Detect which cell encompasses the target text, then output its [X, Y] center coordinate. 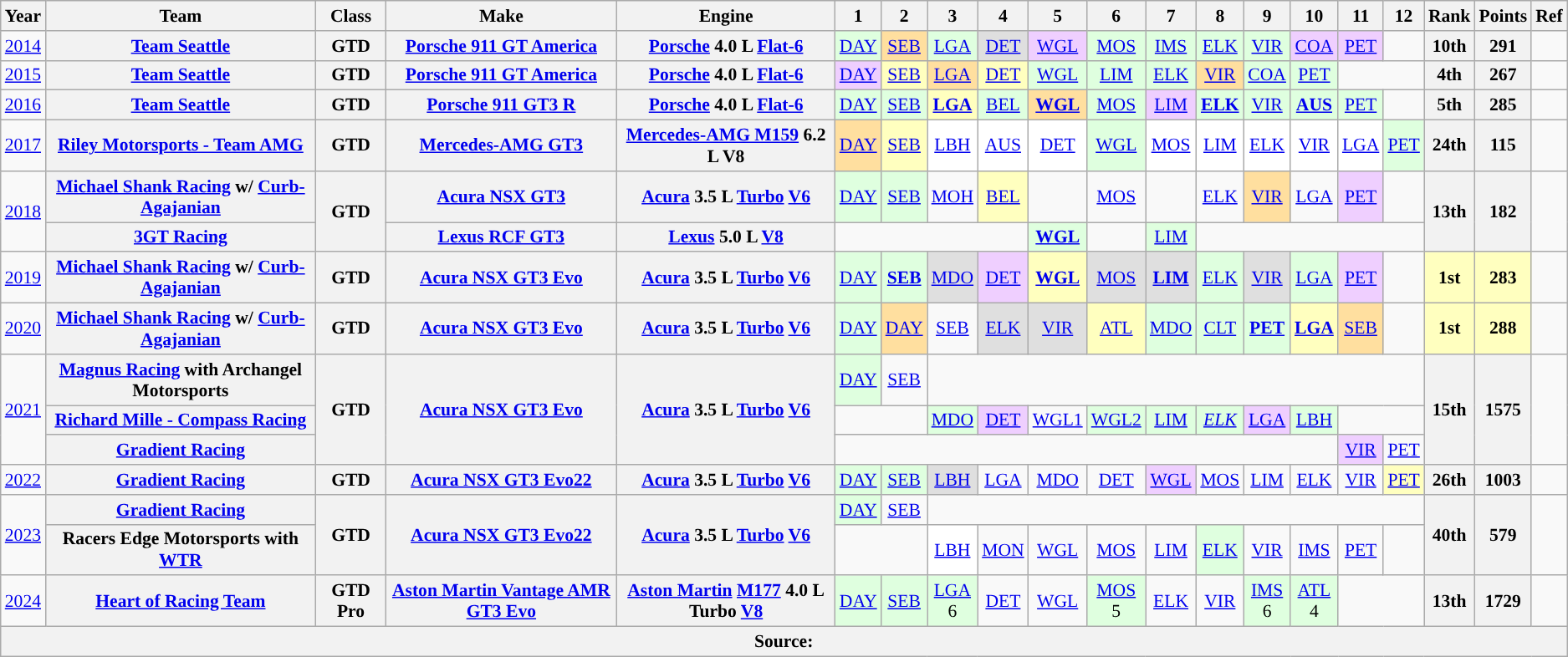
CLT [1219, 329]
Mercedes-AMG GT3 [501, 145]
Heart of Racing Team [181, 602]
Aston Martin M177 4.0 L Turbo V8 [726, 602]
WGL1 [1058, 420]
4th [1450, 75]
Ref [1549, 16]
MOH [953, 197]
1 [858, 16]
2015 [23, 75]
7 [1171, 16]
2014 [23, 46]
12 [1403, 16]
26th [1450, 480]
3GT Racing [181, 237]
Aston Martin Vantage AMR GT3 Evo [501, 602]
2024 [23, 602]
288 [1503, 329]
291 [1503, 46]
10 [1315, 16]
285 [1503, 105]
Acura NSX GT3 [501, 197]
11 [1361, 16]
182 [1503, 212]
2019 [23, 278]
Team [181, 16]
24th [1450, 145]
1575 [1503, 410]
Mercedes-AMG M159 6.2 L V8 [726, 145]
2020 [23, 329]
Magnus Racing with Archangel Motorsports [181, 379]
267 [1503, 75]
Riley Motorsports - Team AMG [181, 145]
MOS5 [1116, 602]
2022 [23, 480]
GTD Pro [351, 602]
Class [351, 16]
Lexus RCF GT3 [501, 237]
9 [1267, 16]
3 [953, 16]
5 [1058, 16]
10th [1450, 46]
579 [1503, 535]
283 [1503, 278]
115 [1503, 145]
Rank [1450, 16]
40th [1450, 535]
LGA6 [953, 602]
2021 [23, 410]
15th [1450, 410]
8 [1219, 16]
4 [1004, 16]
1003 [1503, 480]
Richard Mille - Compass Racing [181, 420]
Racers Edge Motorsports with WTR [181, 550]
2018 [23, 212]
Engine [726, 16]
2 [905, 16]
Points [1503, 16]
ATL [1116, 329]
Porsche 911 GT3 R [501, 105]
MON [1004, 550]
5th [1450, 105]
Lexus 5.0 L V8 [726, 237]
IMS6 [1267, 602]
1729 [1503, 602]
2017 [23, 145]
Make [501, 16]
WGL2 [1116, 420]
2016 [23, 105]
Year [23, 16]
6 [1116, 16]
ATL4 [1315, 602]
2023 [23, 535]
Source: [784, 642]
